Search for the cell housing the specified text and yield its (X, Y) center coordinate. 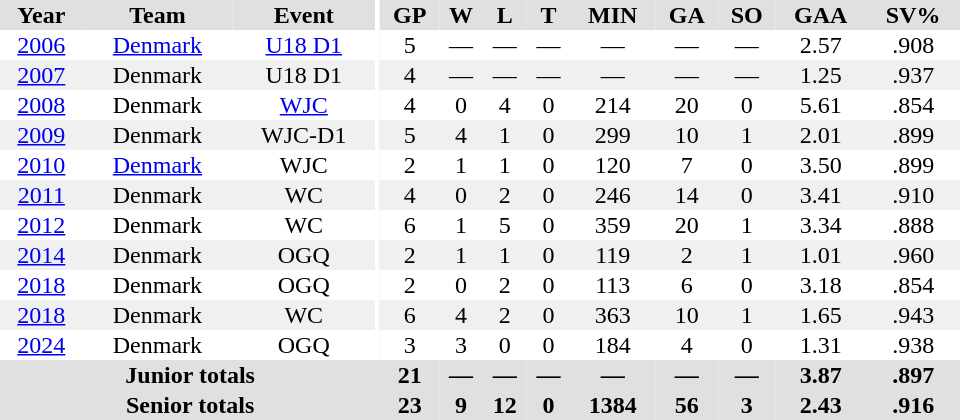
21 (410, 375)
Senior totals (190, 405)
2024 (42, 345)
W (461, 15)
14 (686, 195)
299 (612, 135)
1.31 (820, 345)
3.18 (820, 285)
.937 (913, 75)
120 (612, 165)
Junior totals (190, 375)
.910 (913, 195)
246 (612, 195)
.943 (913, 315)
.938 (913, 345)
GAA (820, 15)
113 (612, 285)
1.01 (820, 255)
2011 (42, 195)
363 (612, 315)
9 (461, 405)
2006 (42, 45)
T (549, 15)
Event (304, 15)
L (505, 15)
.897 (913, 375)
2007 (42, 75)
GA (686, 15)
MIN (612, 15)
2.43 (820, 405)
2012 (42, 225)
Team (158, 15)
3.41 (820, 195)
1.65 (820, 315)
12 (505, 405)
214 (612, 105)
WJC-D1 (304, 135)
.888 (913, 225)
SV% (913, 15)
2009 (42, 135)
1.25 (820, 75)
.908 (913, 45)
2014 (42, 255)
.916 (913, 405)
56 (686, 405)
7 (686, 165)
2010 (42, 165)
2.57 (820, 45)
1384 (612, 405)
2.01 (820, 135)
184 (612, 345)
359 (612, 225)
2008 (42, 105)
GP (410, 15)
Year (42, 15)
3.87 (820, 375)
3.50 (820, 165)
23 (410, 405)
5.61 (820, 105)
3.34 (820, 225)
119 (612, 255)
SO (746, 15)
.960 (913, 255)
